Extract the (X, Y) coordinate from the center of the cell holding the provided text.  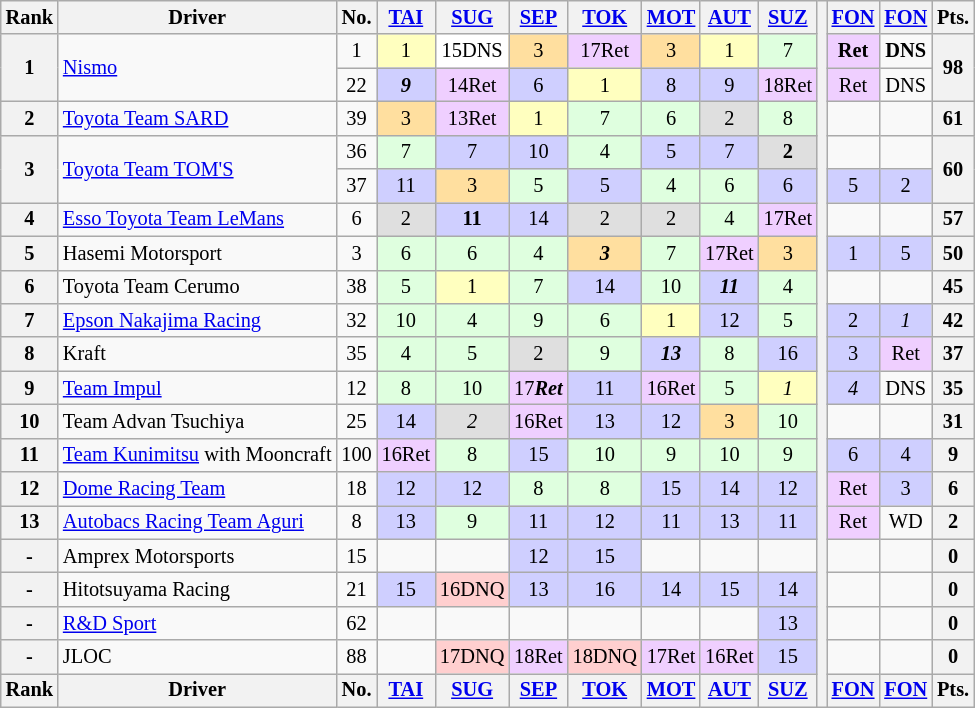
Kraft (197, 354)
31 (953, 421)
25 (356, 421)
18DNQ (605, 657)
Autobacs Racing Team Aguri (197, 522)
45 (953, 287)
62 (356, 623)
61 (953, 118)
60 (953, 168)
Team Impul (197, 388)
Epson Nakajima Racing (197, 320)
Team Advan Tsuchiya (197, 421)
42 (953, 320)
16DNQ (472, 589)
Esso Toyota Team LeMans (197, 219)
50 (953, 253)
100 (356, 455)
Team Kunimitsu with Mooncraft (197, 455)
32 (356, 320)
21 (356, 589)
Dome Racing Team (197, 489)
Toyota Team Cerumo (197, 287)
Hasemi Motorsport (197, 253)
36 (356, 152)
Toyota Team TOM'S (197, 168)
88 (356, 657)
14Ret (472, 85)
R&D Sport (197, 623)
57 (953, 219)
22 (356, 85)
38 (356, 287)
18 (356, 489)
Nismo (197, 68)
Hitotsuyama Racing (197, 589)
JLOC (197, 657)
Amprex Motorsports (197, 556)
98 (953, 68)
WD (906, 522)
15DNS (472, 51)
17DNQ (472, 657)
39 (356, 118)
13Ret (472, 118)
Toyota Team SARD (197, 118)
